From the cell containing the given text, extract its center point as [x, y] coordinate. 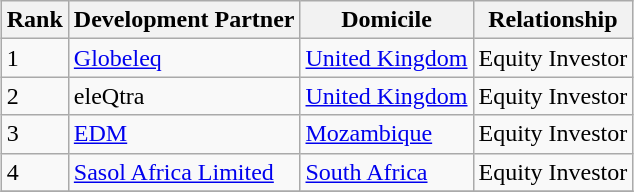
Rank [34, 20]
Relationship [553, 20]
1 [34, 58]
4 [34, 172]
Globeleq [184, 58]
Sasol Africa Limited [184, 172]
3 [34, 134]
South Africa [386, 172]
Development Partner [184, 20]
Domicile [386, 20]
Mozambique [386, 134]
eleQtra [184, 96]
EDM [184, 134]
2 [34, 96]
